Search for the cell housing the specified text and yield its (x, y) center coordinate. 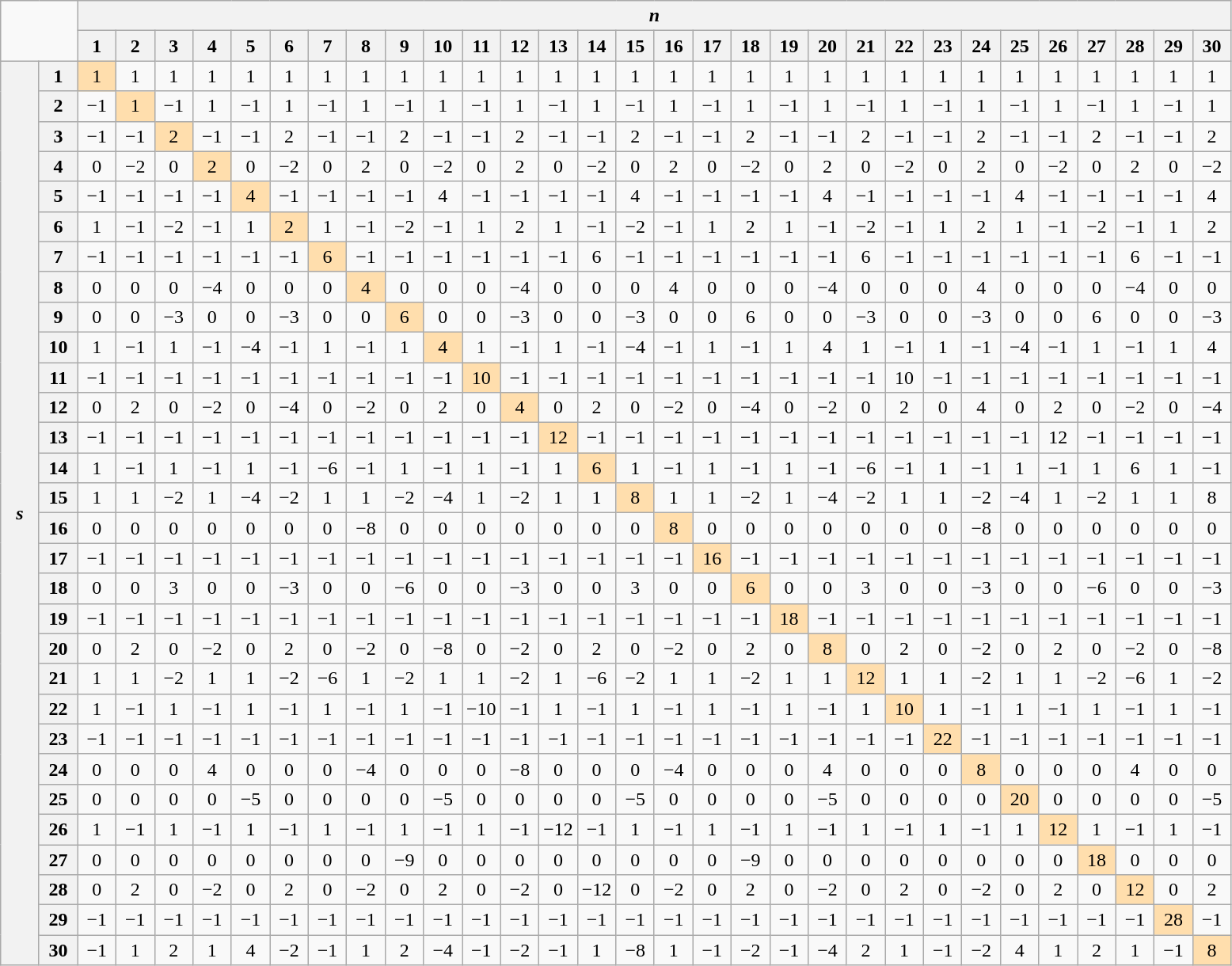
s (21, 513)
−10 (481, 709)
n (654, 16)
